For the text-containing cell, return its midpoint in (x, y) coordinate format. 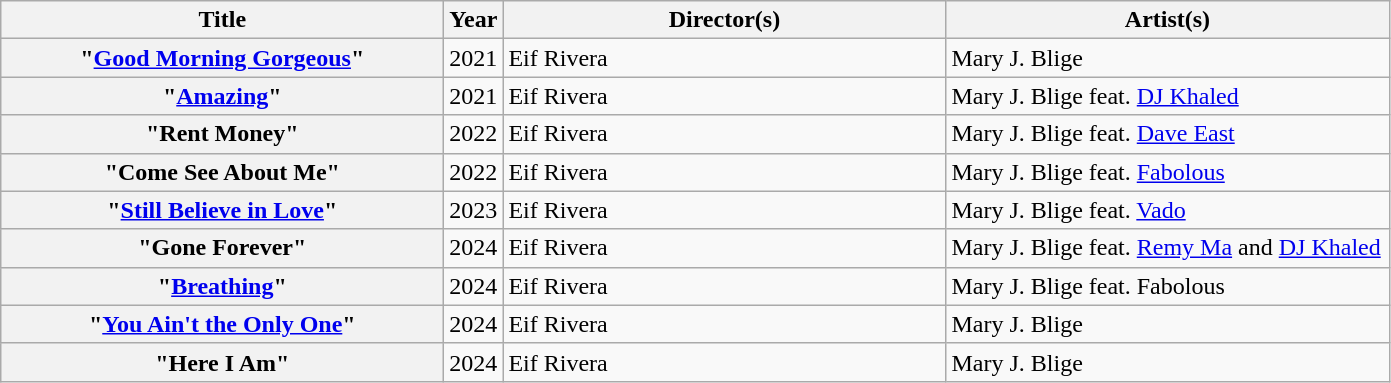
2023 (474, 210)
"Amazing" (222, 96)
Mary J. Blige feat. DJ Khaled (1168, 96)
Director(s) (724, 20)
"Come See About Me" (222, 172)
Mary J. Blige feat. Remy Ma and DJ Khaled (1168, 248)
"Still Believe in Love" (222, 210)
"Here I Am" (222, 362)
"You Ain't the Only One" (222, 324)
Title (222, 20)
"Breathing" (222, 286)
Artist(s) (1168, 20)
Mary J. Blige feat. Dave East (1168, 134)
Mary J. Blige feat. Vado (1168, 210)
Year (474, 20)
"Rent Money" (222, 134)
"Good Morning Gorgeous" (222, 58)
"Gone Forever" (222, 248)
